Scan for the cell matching the given text and deliver its [x, y] coordinate at center. 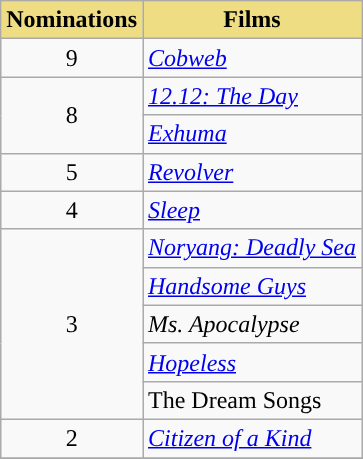
Nominations [72, 20]
Hopeless [252, 362]
Noryang: Deadly Sea [252, 248]
12.12: The Day [252, 96]
5 [72, 172]
Revolver [252, 172]
The Dream Songs [252, 400]
Exhuma [252, 134]
Sleep [252, 210]
2 [72, 438]
9 [72, 58]
Films [252, 20]
Cobweb [252, 58]
8 [72, 115]
3 [72, 324]
Citizen of a Kind [252, 438]
4 [72, 210]
Handsome Guys [252, 286]
Ms. Apocalypse [252, 324]
